Find where the given text appears and provide that cell's center as [x, y] coordinate. 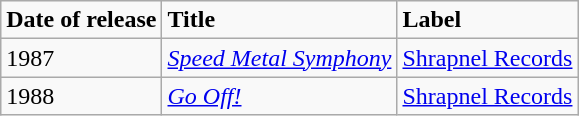
Date of release [82, 20]
Go Off! [280, 96]
Title [280, 20]
Speed Metal Symphony [280, 58]
Label [488, 20]
1988 [82, 96]
1987 [82, 58]
